Scan for the cell matching the given text and deliver its (x, y) coordinate at center. 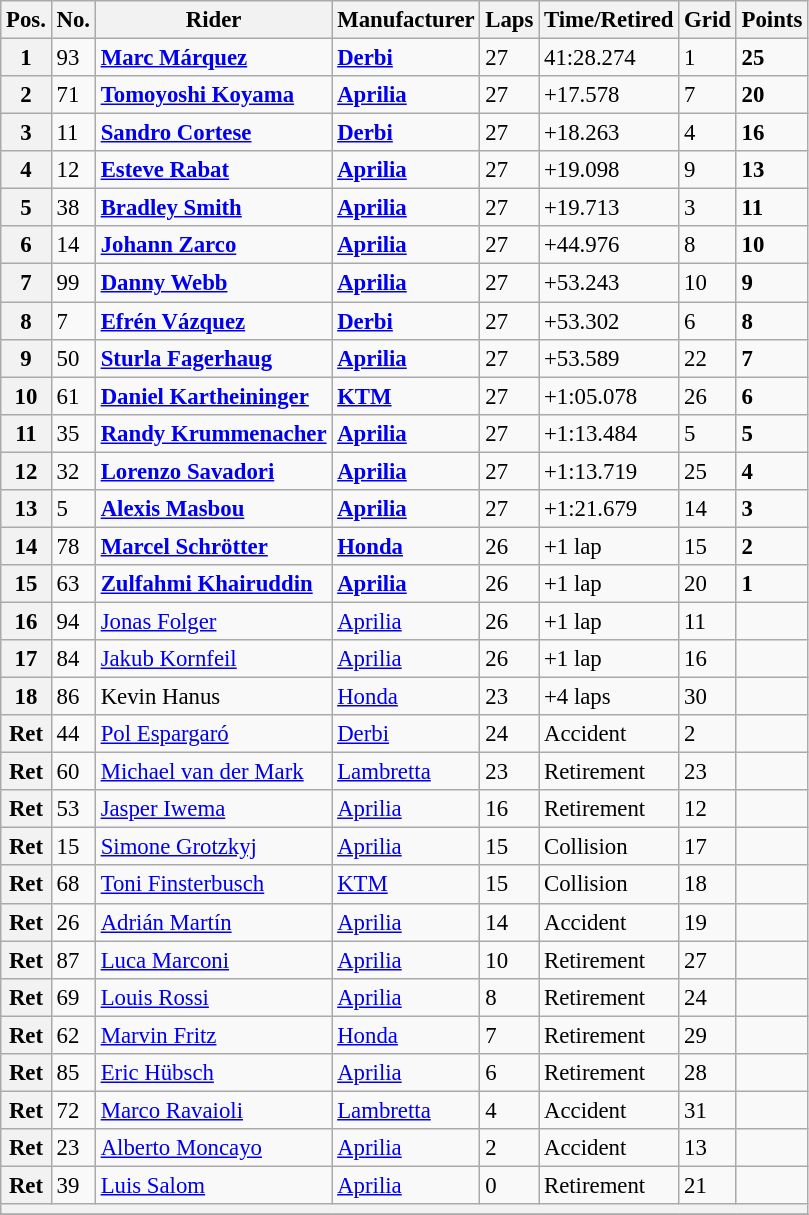
Jakub Kornfeil (214, 659)
Esteve Rabat (214, 170)
Marc Márquez (214, 58)
86 (73, 697)
No. (73, 20)
+44.976 (609, 245)
+18.263 (609, 133)
30 (708, 697)
Danny Webb (214, 283)
71 (73, 95)
Laps (510, 20)
Marcel Schrötter (214, 546)
+19.098 (609, 170)
+17.578 (609, 95)
Johann Zarco (214, 245)
+1:21.679 (609, 509)
Pos. (26, 20)
Tomoyoshi Koyama (214, 95)
85 (73, 1073)
Sturla Fagerhaug (214, 358)
Toni Finsterbusch (214, 885)
68 (73, 885)
93 (73, 58)
Grid (708, 20)
Sandro Cortese (214, 133)
87 (73, 960)
Time/Retired (609, 20)
63 (73, 584)
31 (708, 1110)
Bradley Smith (214, 208)
38 (73, 208)
Marco Ravaioli (214, 1110)
Pol Espargaró (214, 734)
Points (772, 20)
+53.243 (609, 283)
60 (73, 772)
19 (708, 922)
+53.589 (609, 358)
32 (73, 471)
Jasper Iwema (214, 809)
Marvin Fritz (214, 1035)
44 (73, 734)
Eric Hübsch (214, 1073)
Kevin Hanus (214, 697)
+1:13.719 (609, 471)
Luca Marconi (214, 960)
53 (73, 809)
0 (510, 1185)
72 (73, 1110)
Efrén Vázquez (214, 321)
41:28.274 (609, 58)
Louis Rossi (214, 997)
35 (73, 433)
+1:13.484 (609, 433)
62 (73, 1035)
21 (708, 1185)
78 (73, 546)
39 (73, 1185)
Alberto Moncayo (214, 1148)
Manufacturer (406, 20)
Randy Krummenacher (214, 433)
69 (73, 997)
Simone Grotzkyj (214, 847)
Rider (214, 20)
29 (708, 1035)
Michael van der Mark (214, 772)
94 (73, 621)
+19.713 (609, 208)
Adrián Martín (214, 922)
Luis Salom (214, 1185)
22 (708, 358)
+4 laps (609, 697)
Daniel Kartheininger (214, 396)
Alexis Masbou (214, 509)
50 (73, 358)
Jonas Folger (214, 621)
Lorenzo Savadori (214, 471)
28 (708, 1073)
Zulfahmi Khairuddin (214, 584)
84 (73, 659)
+1:05.078 (609, 396)
99 (73, 283)
+53.302 (609, 321)
61 (73, 396)
